Determine the (X, Y) coordinate at the center of the cell enclosing the given text.  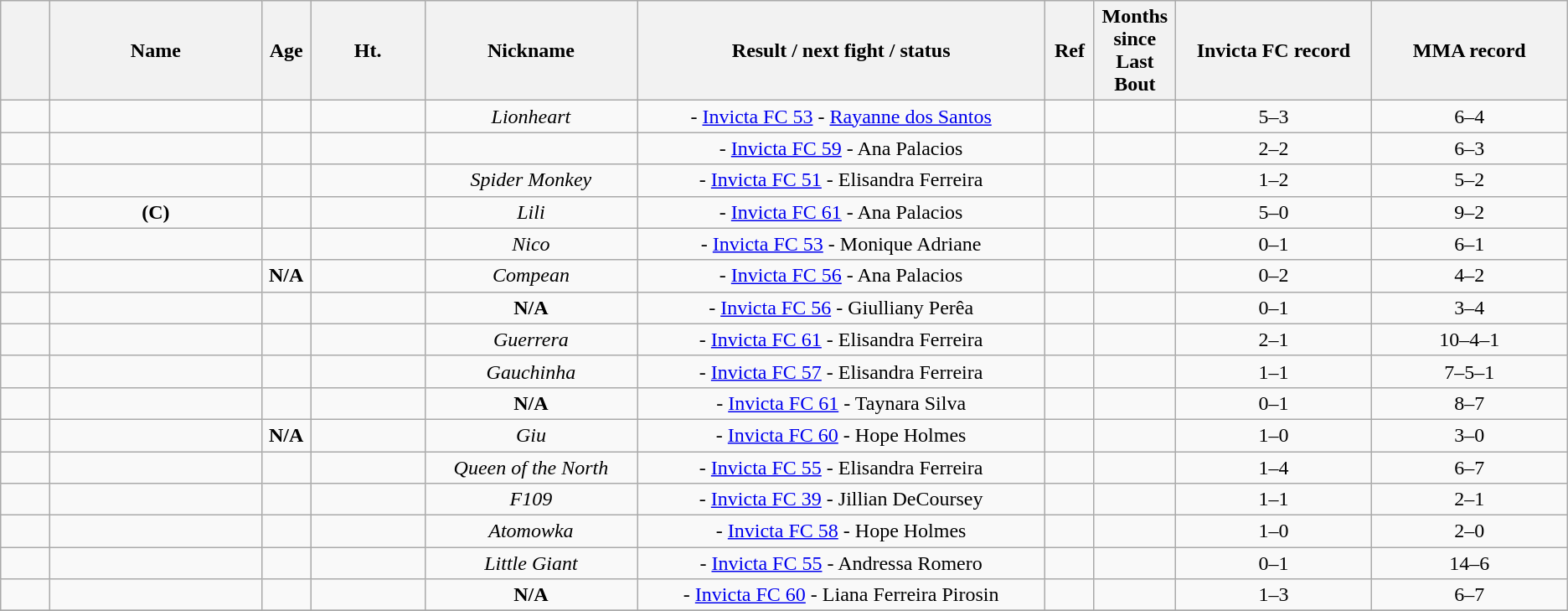
Ht. (368, 50)
- Invicta FC 56 - Ana Palacios (841, 276)
- Invicta FC 56 - Giulliany Perêa (841, 308)
10–4–1 (1469, 339)
1–4 (1274, 467)
Gauchinha (531, 371)
Ref (1070, 50)
Age (286, 50)
- Invicta FC 53 - Monique Adriane (841, 244)
1–2 (1274, 180)
6–4 (1469, 117)
Result / next fight / status (841, 50)
- Invicta FC 55 - Elisandra Ferreira (841, 467)
- Invicta FC 53 - Rayanne dos Santos (841, 117)
- Invicta FC 61 - Ana Palacios (841, 212)
- Invicta FC 59 - Ana Palacios (841, 148)
- Invicta FC 51 - Elisandra Ferreira (841, 180)
- Invicta FC 39 - Jillian DeCoursey (841, 500)
- Invicta FC 57 - Elisandra Ferreira (841, 371)
F109 (531, 500)
- Invicta FC 61 - Elisandra Ferreira (841, 339)
- Invicta FC 61 - Taynara Silva (841, 403)
Invicta FC record (1274, 50)
Nico (531, 244)
Atomowka (531, 531)
14–6 (1469, 563)
Lili (531, 212)
- Invicta FC 60 - Liana Ferreira Pirosin (841, 595)
Guerrera (531, 339)
- Invicta FC 60 - Hope Holmes (841, 435)
Months since Last Bout (1134, 50)
3–4 (1469, 308)
5–2 (1469, 180)
Nickname (531, 50)
2–0 (1469, 531)
8–7 (1469, 403)
Little Giant (531, 563)
6–3 (1469, 148)
3–0 (1469, 435)
Queen of the North (531, 467)
Name (156, 50)
- Invicta FC 58 - Hope Holmes (841, 531)
Lionheart (531, 117)
4–2 (1469, 276)
Spider Monkey (531, 180)
1–3 (1274, 595)
MMA record (1469, 50)
(C) (156, 212)
- Invicta FC 55 - Andressa Romero (841, 563)
6–1 (1469, 244)
5–3 (1274, 117)
2–2 (1274, 148)
5–0 (1274, 212)
Giu (531, 435)
Compean (531, 276)
0–2 (1274, 276)
9–2 (1469, 212)
7–5–1 (1469, 371)
